Extract the (X, Y) coordinate from the center of the cell holding the provided text.  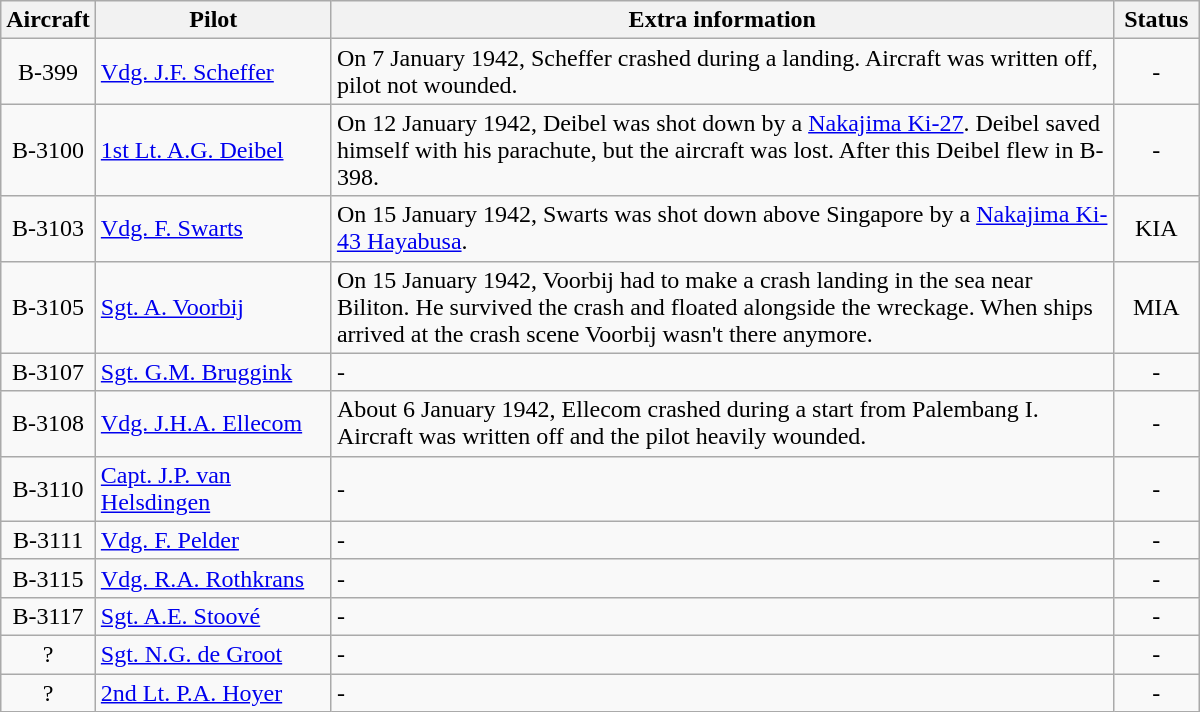
Pilot (213, 20)
B-3103 (48, 228)
B-3111 (48, 540)
Sgt. N.G. de Groot (213, 654)
Extra information (722, 20)
Aircraft (48, 20)
2nd Lt. P.A. Hoyer (213, 693)
Status (1156, 20)
B-3115 (48, 578)
Capt. J.P. van Helsdingen (213, 488)
Vdg. F. Pelder (213, 540)
B-3108 (48, 424)
Vdg. J.F. Scheffer (213, 72)
Sgt. A. Voorbij (213, 307)
B-3110 (48, 488)
KIA (1156, 228)
On 15 January 1942, Swarts was shot down above Singapore by a Nakajima Ki-43 Hayabusa. (722, 228)
Sgt. A.E. Stoové (213, 616)
About 6 January 1942, Ellecom crashed during a start from Palembang I. Aircraft was written off and the pilot heavily wounded. (722, 424)
Vdg. J.H.A. Ellecom (213, 424)
B-3105 (48, 307)
On 7 January 1942, Scheffer crashed during a landing. Aircraft was written off, pilot not wounded. (722, 72)
B-3117 (48, 616)
Vdg. F. Swarts (213, 228)
Sgt. G.M. Bruggink (213, 372)
1st Lt. A.G. Deibel (213, 150)
MIA (1156, 307)
B-399 (48, 72)
Vdg. R.A. Rothkrans (213, 578)
B-3100 (48, 150)
B-3107 (48, 372)
